Return [x, y] of the center of cell containing provided text 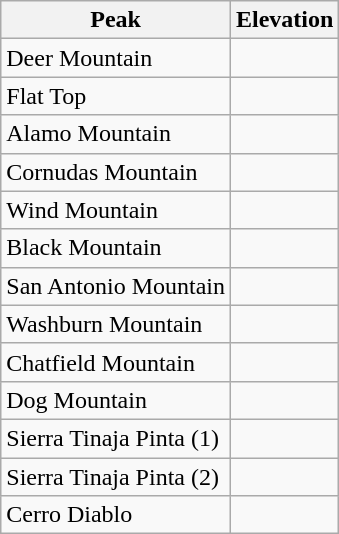
Flat Top [116, 96]
Cornudas Mountain [116, 172]
San Antonio Mountain [116, 286]
Chatfield Mountain [116, 362]
Deer Mountain [116, 58]
Peak [116, 20]
Black Mountain [116, 248]
Sierra Tinaja Pinta (2) [116, 477]
Washburn Mountain [116, 324]
Elevation [284, 20]
Alamo Mountain [116, 134]
Cerro Diablo [116, 515]
Wind Mountain [116, 210]
Dog Mountain [116, 400]
Sierra Tinaja Pinta (1) [116, 438]
